Identify which cell holds the provided text, then report its (X, Y) central coordinate. 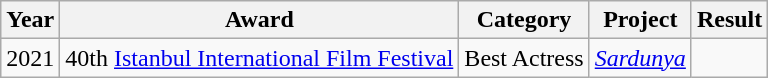
Result (729, 20)
2021 (30, 58)
Category (524, 20)
Year (30, 20)
Sardunya (640, 58)
Best Actress (524, 58)
Project (640, 20)
40th Istanbul International Film Festival (260, 58)
Award (260, 20)
